Identify which cell holds the provided text, then report its (X, Y) central coordinate. 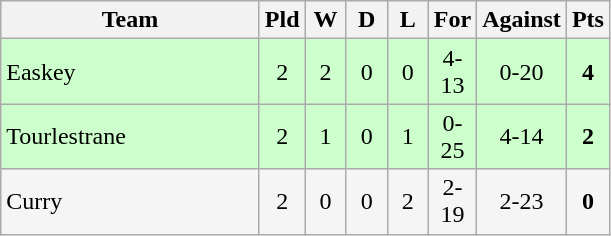
4-14 (522, 136)
Pts (588, 20)
4 (588, 72)
D (366, 20)
Tourlestrane (130, 136)
2-19 (452, 202)
Curry (130, 202)
0-25 (452, 136)
Team (130, 20)
2-23 (522, 202)
Easkey (130, 72)
Against (522, 20)
L (408, 20)
0-20 (522, 72)
W (326, 20)
4-13 (452, 72)
Pld (282, 20)
For (452, 20)
